Output the (x, y) coordinate of the center of the cell containing the given text.  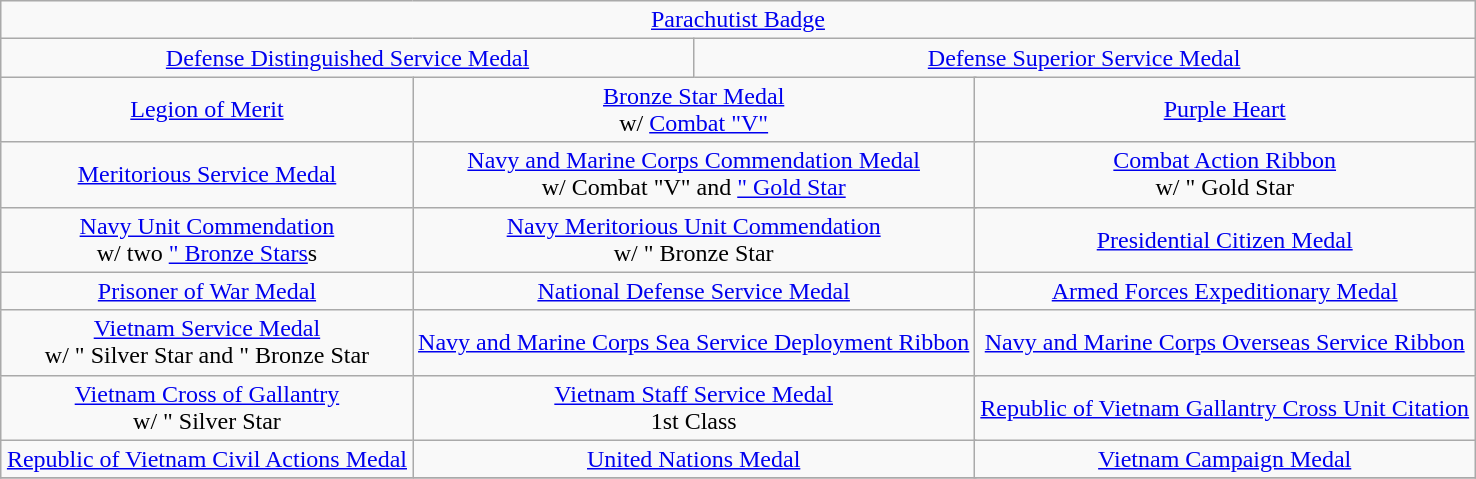
Vietnam Cross of Gallantryw/ " Silver Star (206, 408)
Armed Forces Expeditionary Medal (1225, 291)
Navy Unit Commendationw/ two " Bronze Starss (206, 240)
Defense Distinguished Service Medal (347, 58)
National Defense Service Medal (694, 291)
Vietnam Staff Service Medal1st Class (694, 408)
Parachutist Badge (738, 20)
Combat Action Ribbonw/ " Gold Star (1225, 174)
Legion of Merit (206, 110)
Navy and Marine Corps Commendation Medalw/ Combat "V" and " Gold Star (694, 174)
Defense Superior Service Medal (1084, 58)
Vietnam Service Medalw/ " Silver Star and " Bronze Star (206, 342)
Vietnam Campaign Medal (1225, 459)
Purple Heart (1225, 110)
Navy Meritorious Unit Commendationw/ " Bronze Star (694, 240)
Navy and Marine Corps Overseas Service Ribbon (1225, 342)
Navy and Marine Corps Sea Service Deployment Ribbon (694, 342)
Presidential Citizen Medal (1225, 240)
Meritorious Service Medal (206, 174)
Bronze Star Medalw/ Combat "V" (694, 110)
Republic of Vietnam Gallantry Cross Unit Citation (1225, 408)
Prisoner of War Medal (206, 291)
United Nations Medal (694, 459)
Republic of Vietnam Civil Actions Medal (206, 459)
